Output the (x, y) coordinate of the center of the cell containing the given text.  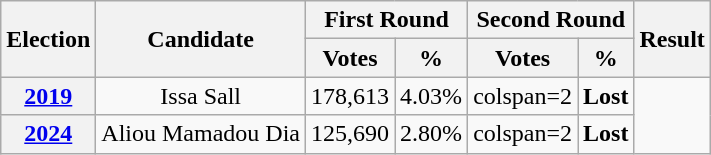
Issa Sall (201, 96)
Result (672, 39)
Election (48, 39)
4.03% (432, 96)
125,690 (350, 134)
2.80% (432, 134)
2019 (48, 96)
Second Round (551, 20)
2024 (48, 134)
First Round (387, 20)
Candidate (201, 39)
Aliou Mamadou Dia (201, 134)
178,613 (350, 96)
